Determine the (x, y) coordinate at the center of the cell enclosing the given text.  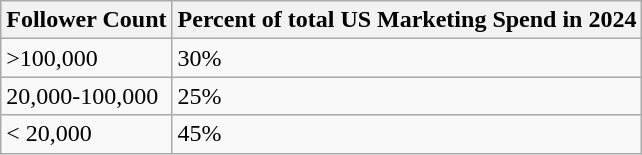
>100,000 (86, 58)
20,000-100,000 (86, 96)
Percent of total US Marketing Spend in 2024 (407, 20)
30% (407, 58)
45% (407, 134)
< 20,000 (86, 134)
25% (407, 96)
Follower Count (86, 20)
